Extract the [X, Y] coordinate from the center of the cell holding the provided text.  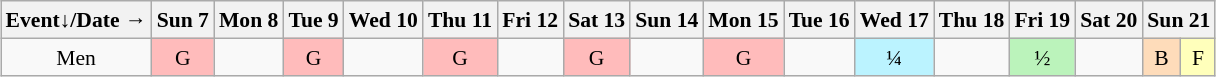
Tue 9 [313, 20]
Men [76, 56]
Thu 18 [972, 20]
Mon 8 [248, 20]
½ [1042, 56]
Thu 11 [460, 20]
Sun 7 [183, 20]
Sat 13 [596, 20]
Wed 17 [894, 20]
Wed 10 [384, 20]
Mon 15 [743, 20]
Tue 16 [820, 20]
B [1161, 56]
Sun 21 [1178, 20]
Sat 20 [1108, 20]
Sun 14 [666, 20]
Event↓/Date → [76, 20]
F [1198, 56]
Fri 19 [1042, 20]
Fri 12 [530, 20]
¼ [894, 56]
